Find where the given text appears and provide that cell's center as (X, Y) coordinate. 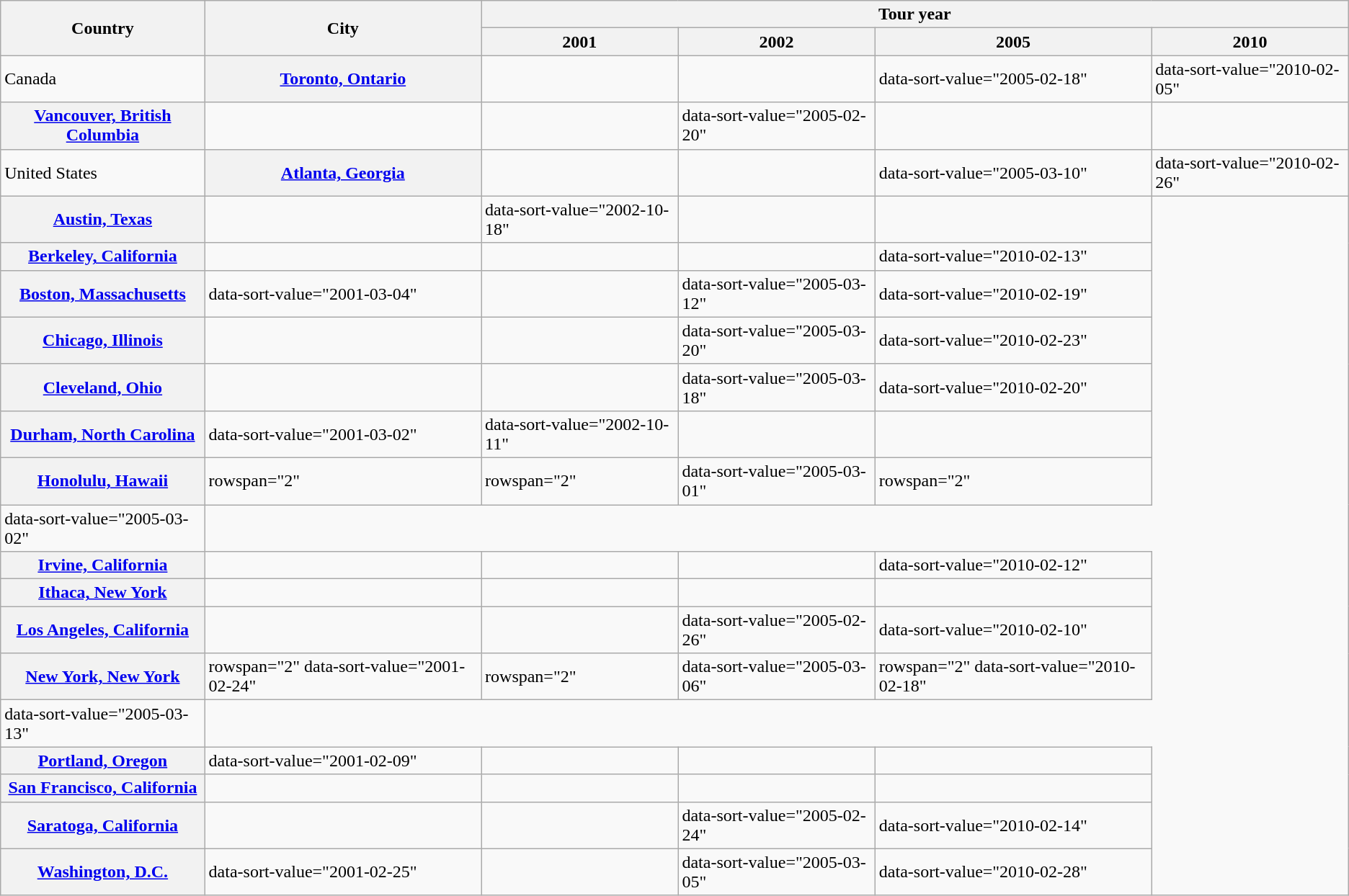
data-sort-value="2001-03-04" (343, 294)
data-sort-value="2010-02-12" (1013, 565)
data-sort-value="2005-03-20" (777, 340)
Washington, D.C. (102, 872)
2001 (579, 42)
data-sort-value="2010-02-20" (1013, 387)
data-sort-value="2010-02-23" (1013, 340)
data-sort-value="2005-03-02" (102, 527)
data-sort-value="2005-02-20" (777, 125)
data-sort-value="2010-02-28" (1013, 872)
data-sort-value="2010-02-19" (1013, 294)
Tour year (915, 14)
New York, New York (102, 677)
Boston, Massachusetts (102, 294)
data-sort-value="2005-02-26" (777, 630)
Vancouver, British Columbia (102, 125)
data-sort-value="2005-03-18" (777, 387)
data-sort-value="2010-02-14" (1013, 825)
Irvine, California (102, 565)
2010 (1250, 42)
data-sort-value="2005-03-10" (1013, 173)
2005 (1013, 42)
Saratoga, California (102, 825)
data-sort-value="2001-02-25" (343, 872)
data-sort-value="2005-03-05" (777, 872)
data-sort-value="2001-02-09" (343, 761)
data-sort-value="2005-03-06" (777, 677)
data-sort-value="2001-03-02" (343, 434)
San Francisco, California (102, 788)
Atlanta, Georgia (343, 173)
City (343, 28)
Toronto, Ontario (343, 79)
Ithaca, New York (102, 593)
data-sort-value="2010-02-13" (1013, 256)
data-sort-value="2005-02-18" (1013, 79)
rowspan="2" data-sort-value="2010-02-18" (1013, 677)
data-sort-value="2005-03-01" (777, 481)
Los Angeles, California (102, 630)
data-sort-value="2002-10-18" (579, 219)
Honolulu, Hawaii (102, 481)
Austin, Texas (102, 219)
data-sort-value="2005-03-13" (102, 723)
2002 (777, 42)
Berkeley, California (102, 256)
Cleveland, Ohio (102, 387)
rowspan="2" data-sort-value="2001-02-24" (343, 677)
data-sort-value="2005-03-12" (777, 294)
Portland, Oregon (102, 761)
Canada (102, 79)
data-sort-value="2010-02-26" (1250, 173)
data-sort-value="2010-02-05" (1250, 79)
Chicago, Illinois (102, 340)
Country (102, 28)
data-sort-value="2002-10-11" (579, 434)
United States (102, 173)
Durham, North Carolina (102, 434)
data-sort-value="2010-02-10" (1013, 630)
data-sort-value="2005-02-24" (777, 825)
